Determine the (x, y) coordinate at the center of the cell enclosing the given text.  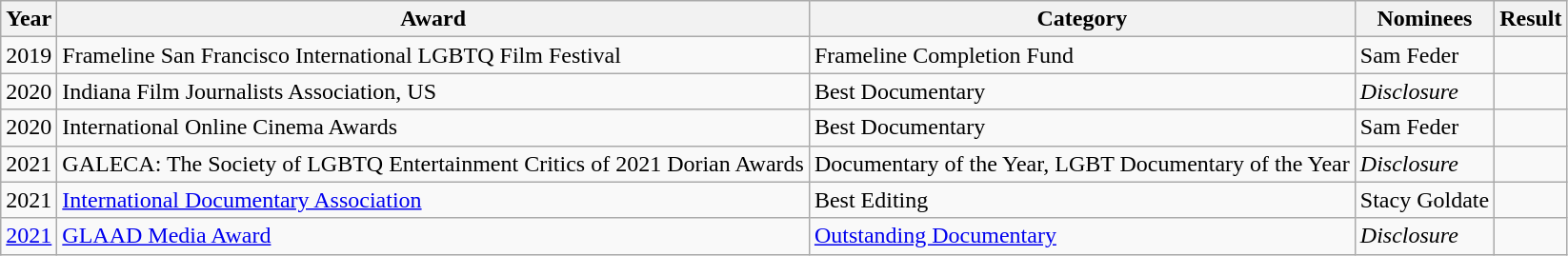
Indiana Film Journalists Association, US (433, 91)
International Online Cinema Awards (433, 128)
Stacy Goldate (1424, 200)
Award (433, 19)
Frameline San Francisco International LGBTQ Film Festival (433, 55)
Best Editing (1082, 200)
Nominees (1424, 19)
GALECA: The Society of LGBTQ Entertainment Critics of 2021 Dorian Awards (433, 164)
Result (1531, 19)
Outstanding Documentary (1082, 236)
Documentary of the Year, LGBT Documentary of the Year (1082, 164)
Year (29, 19)
GLAAD Media Award (433, 236)
Frameline Completion Fund (1082, 55)
International Documentary Association (433, 200)
Category (1082, 19)
2019 (29, 55)
